Extract the [X, Y] coordinate from the center of the cell holding the provided text.  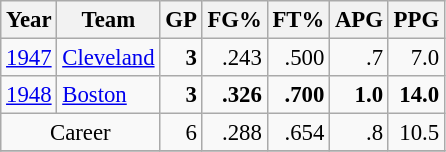
.326 [234, 95]
.243 [234, 58]
.288 [234, 133]
1948 [29, 95]
Year [29, 20]
FT% [298, 20]
6 [181, 133]
.654 [298, 133]
.8 [360, 133]
1947 [29, 58]
Team [108, 20]
7.0 [416, 58]
14.0 [416, 95]
.7 [360, 58]
GP [181, 20]
10.5 [416, 133]
.700 [298, 95]
PPG [416, 20]
Boston [108, 95]
.500 [298, 58]
Career [80, 133]
APG [360, 20]
1.0 [360, 95]
Cleveland [108, 58]
FG% [234, 20]
